Return (x, y) of the center of cell containing provided text 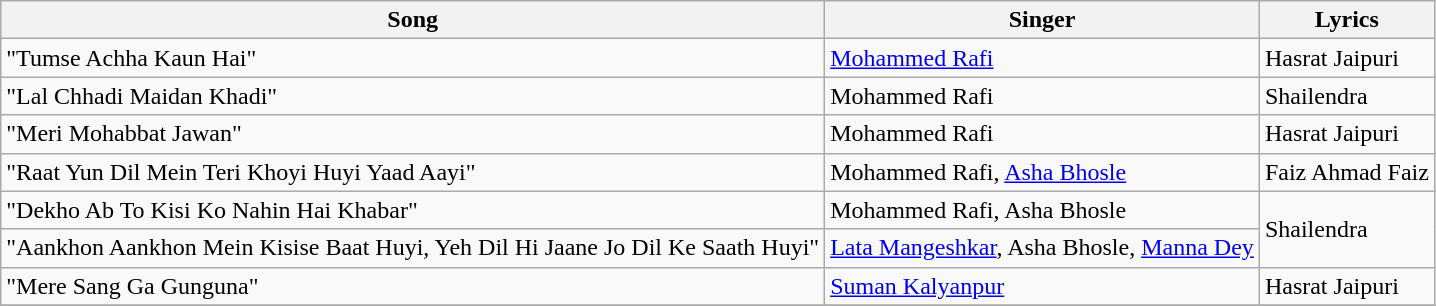
"Mere Sang Ga Gunguna" (413, 286)
"Dekho Ab To Kisi Ko Nahin Hai Khabar" (413, 210)
"Meri Mohabbat Jawan" (413, 134)
"Raat Yun Dil Mein Teri Khoyi Huyi Yaad Aayi" (413, 172)
"Tumse Achha Kaun Hai" (413, 58)
"Lal Chhadi Maidan Khadi" (413, 96)
"Aankhon Aankhon Mein Kisise Baat Huyi, Yeh Dil Hi Jaane Jo Dil Ke Saath Huyi" (413, 248)
Song (413, 20)
Singer (1042, 20)
Faiz Ahmad Faiz (1346, 172)
Lyrics (1346, 20)
Suman Kalyanpur (1042, 286)
Lata Mangeshkar, Asha Bhosle, Manna Dey (1042, 248)
